For the text-containing cell, return its midpoint in [X, Y] coordinate format. 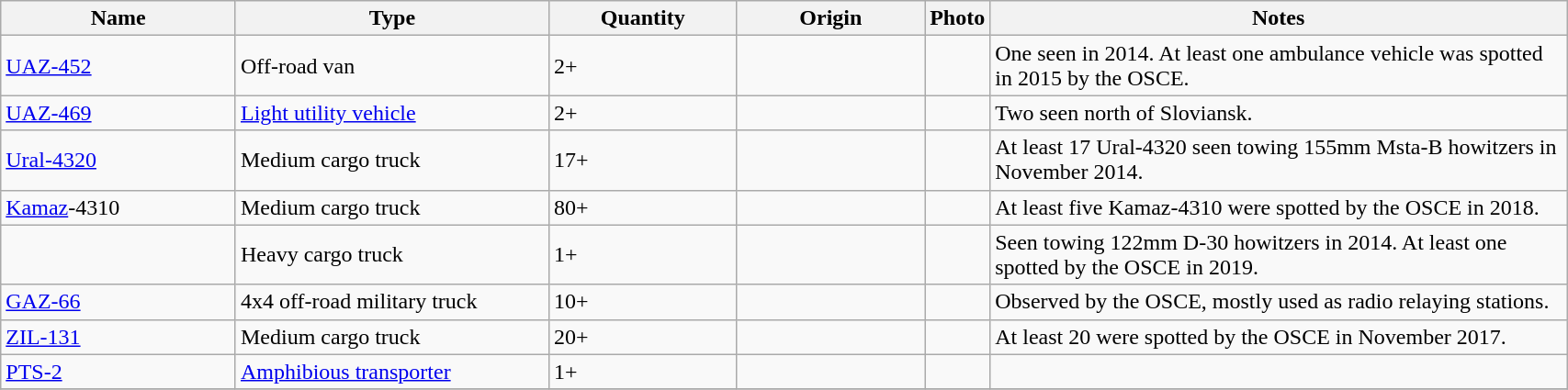
17+ [643, 160]
Light utility vehicle [391, 113]
Heavy cargo truck [391, 255]
Origin [830, 18]
4x4 off-road military truck [391, 302]
PTS-2 [118, 372]
At least 17 Ural-4320 seen towing 155mm Msta-B howitzers in November 2014. [1279, 160]
Amphibious transporter [391, 372]
Ural-4320 [118, 160]
One seen in 2014. At least one ambulance vehicle was spotted in 2015 by the OSCE. [1279, 66]
GAZ-66 [118, 302]
Photo [957, 18]
Off-road van [391, 66]
UAZ-452 [118, 66]
10+ [643, 302]
Name [118, 18]
Kamaz-4310 [118, 207]
At least 20 were spotted by the OSCE in November 2017. [1279, 337]
80+ [643, 207]
At least five Kamaz-4310 were spotted by the OSCE in 2018. [1279, 207]
Type [391, 18]
Quantity [643, 18]
20+ [643, 337]
Observed by the OSCE, mostly used as radio relaying stations. [1279, 302]
Notes [1279, 18]
Seen towing 122mm D-30 howitzers in 2014. At least one spotted by the OSCE in 2019. [1279, 255]
ZIL-131 [118, 337]
UAZ-469 [118, 113]
Two seen north of Sloviansk. [1279, 113]
